Output the [x, y] coordinate of the center of the cell containing the given text.  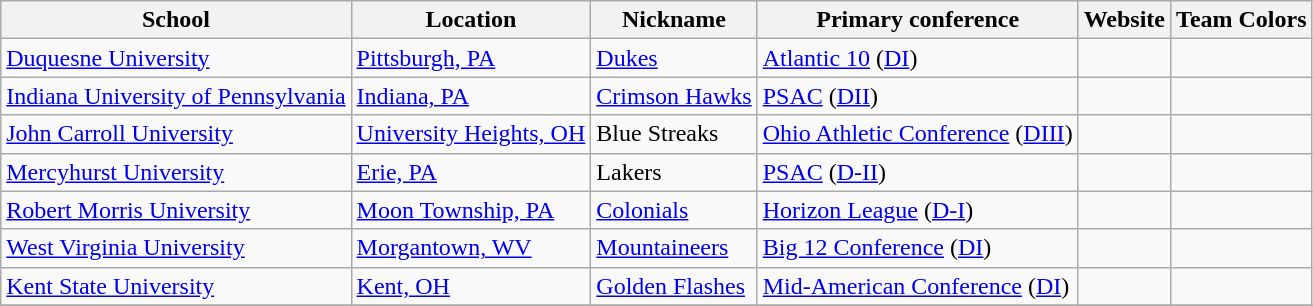
Morgantown, WV [471, 248]
Mountaineers [674, 248]
Kent State University [176, 286]
Blue Streaks [674, 134]
Colonials [674, 210]
Big 12 Conference (DI) [918, 248]
Nickname [674, 20]
Indiana University of Pennsylvania [176, 96]
Mid-American Conference (DI) [918, 286]
Dukes [674, 58]
Moon Township, PA [471, 210]
PSAC (D-II) [918, 172]
Website [1124, 20]
Crimson Hawks [674, 96]
Ohio Athletic Conference (DIII) [918, 134]
School [176, 20]
Golden Flashes [674, 286]
West Virginia University [176, 248]
Robert Morris University [176, 210]
Indiana, PA [471, 96]
Mercyhurst University [176, 172]
University Heights, OH [471, 134]
Kent, OH [471, 286]
Lakers [674, 172]
Duquesne University [176, 58]
Erie, PA [471, 172]
Horizon League (D-I) [918, 210]
Atlantic 10 (DI) [918, 58]
Team Colors [1242, 20]
John Carroll University [176, 134]
Primary conference [918, 20]
Pittsburgh, PA [471, 58]
Location [471, 20]
PSAC (DII) [918, 96]
